For the text-containing cell, return its midpoint in (x, y) coordinate format. 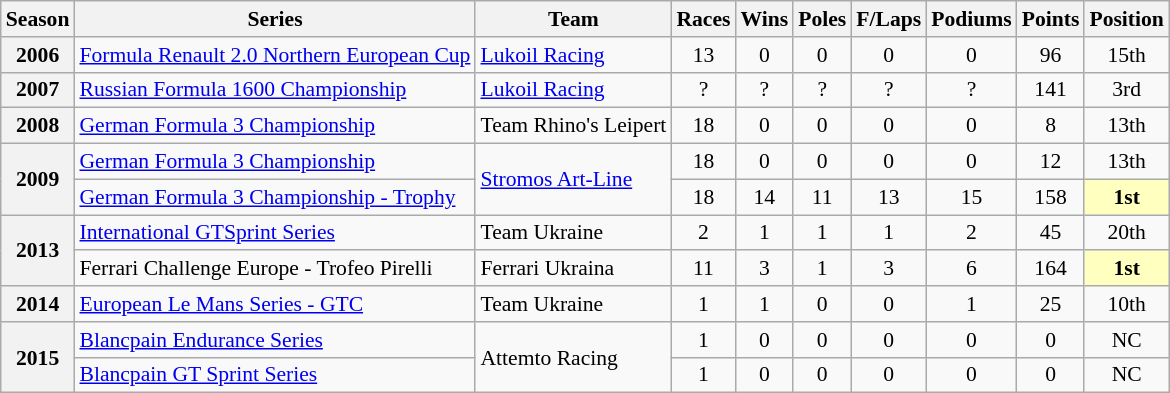
Ferrari Ukraina (573, 269)
Team (573, 19)
2013 (38, 250)
Points (1051, 19)
8 (1051, 126)
Ferrari Challenge Europe - Trofeo Pirelli (274, 269)
6 (972, 269)
Podiums (972, 19)
15th (1126, 55)
3rd (1126, 90)
10th (1126, 304)
2007 (38, 90)
Blancpain Endurance Series (274, 340)
International GTSprint Series (274, 233)
2015 (38, 358)
45 (1051, 233)
15 (972, 197)
2014 (38, 304)
Blancpain GT Sprint Series (274, 375)
12 (1051, 162)
96 (1051, 55)
German Formula 3 Championship - Trophy (274, 197)
Position (1126, 19)
25 (1051, 304)
14 (764, 197)
Team Rhino's Leipert (573, 126)
Series (274, 19)
European Le Mans Series - GTC (274, 304)
2006 (38, 55)
Russian Formula 1600 Championship (274, 90)
164 (1051, 269)
Season (38, 19)
Attemto Racing (573, 358)
Wins (764, 19)
2008 (38, 126)
Poles (822, 19)
Stromos Art-Line (573, 180)
F/Laps (888, 19)
Formula Renault 2.0 Northern European Cup (274, 55)
20th (1126, 233)
2009 (38, 180)
158 (1051, 197)
Races (703, 19)
141 (1051, 90)
